From the cell containing the given text, extract its center point as (X, Y) coordinate. 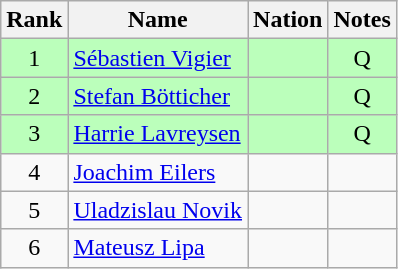
Harrie Lavreysen (158, 134)
2 (34, 96)
Uladzislau Novik (158, 210)
5 (34, 210)
3 (34, 134)
4 (34, 172)
Sébastien Vigier (158, 58)
Stefan Bötticher (158, 96)
6 (34, 248)
Nation (288, 20)
1 (34, 58)
Mateusz Lipa (158, 248)
Joachim Eilers (158, 172)
Notes (362, 20)
Rank (34, 20)
Name (158, 20)
